From the cell containing the given text, extract its center point as (X, Y) coordinate. 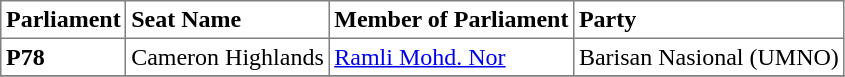
Parliament (64, 20)
Cameron Highlands (228, 57)
Member of Parliament (452, 20)
Barisan Nasional (UMNO) (709, 57)
P78 (64, 57)
Seat Name (228, 20)
Ramli Mohd. Nor (452, 57)
Party (709, 20)
